Provide the [X, Y] coordinate of the cell's center where the given text is located.  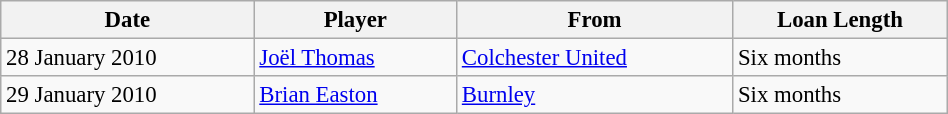
28 January 2010 [128, 58]
Player [356, 20]
29 January 2010 [128, 95]
Loan Length [840, 20]
Burnley [595, 95]
From [595, 20]
Date [128, 20]
Joël Thomas [356, 58]
Brian Easton [356, 95]
Colchester United [595, 58]
